Search for the cell housing the specified text and yield its [x, y] center coordinate. 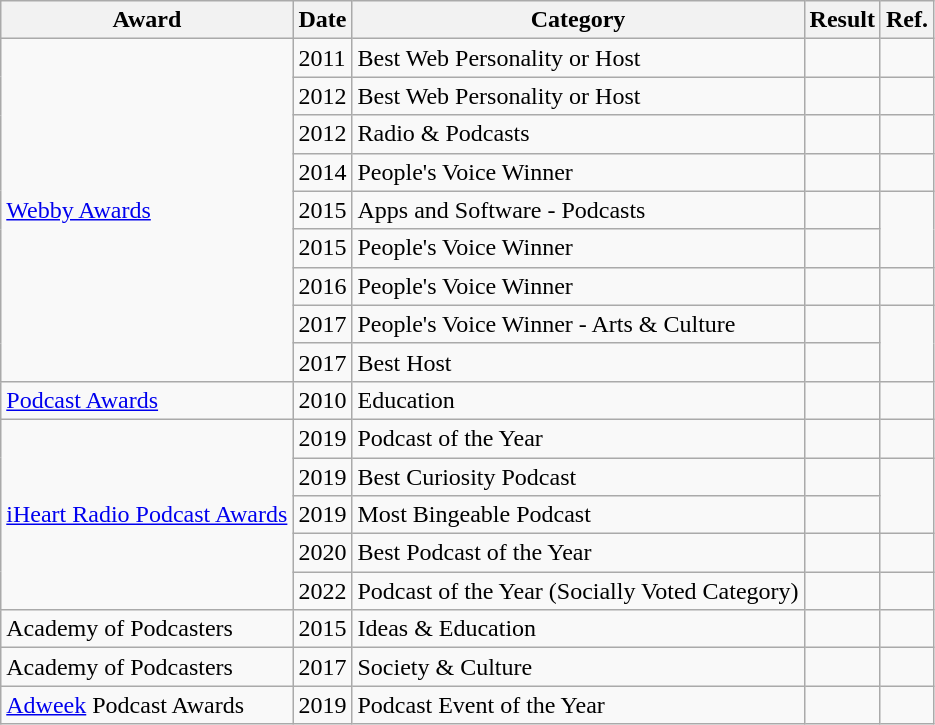
People's Voice Winner - Arts & Culture [578, 324]
Most Bingeable Podcast [578, 515]
2010 [322, 400]
Best Podcast of the Year [578, 553]
2022 [322, 591]
2020 [322, 553]
Radio & Podcasts [578, 134]
Podcast of the Year (Socially Voted Category) [578, 591]
Category [578, 20]
Webby Awards [147, 210]
Society & Culture [578, 667]
Podcast Event of the Year [578, 705]
Date [322, 20]
Result [842, 20]
Award [147, 20]
2016 [322, 286]
Adweek Podcast Awards [147, 705]
Podcast of the Year [578, 438]
Apps and Software - Podcasts [578, 210]
Best Curiosity Podcast [578, 477]
Education [578, 400]
Ideas & Education [578, 629]
2014 [322, 172]
Ref. [906, 20]
2011 [322, 58]
iHeart Radio Podcast Awards [147, 514]
Podcast Awards [147, 400]
Best Host [578, 362]
